Return the [x, y] coordinate for the center point of the cell that contains the specified text.  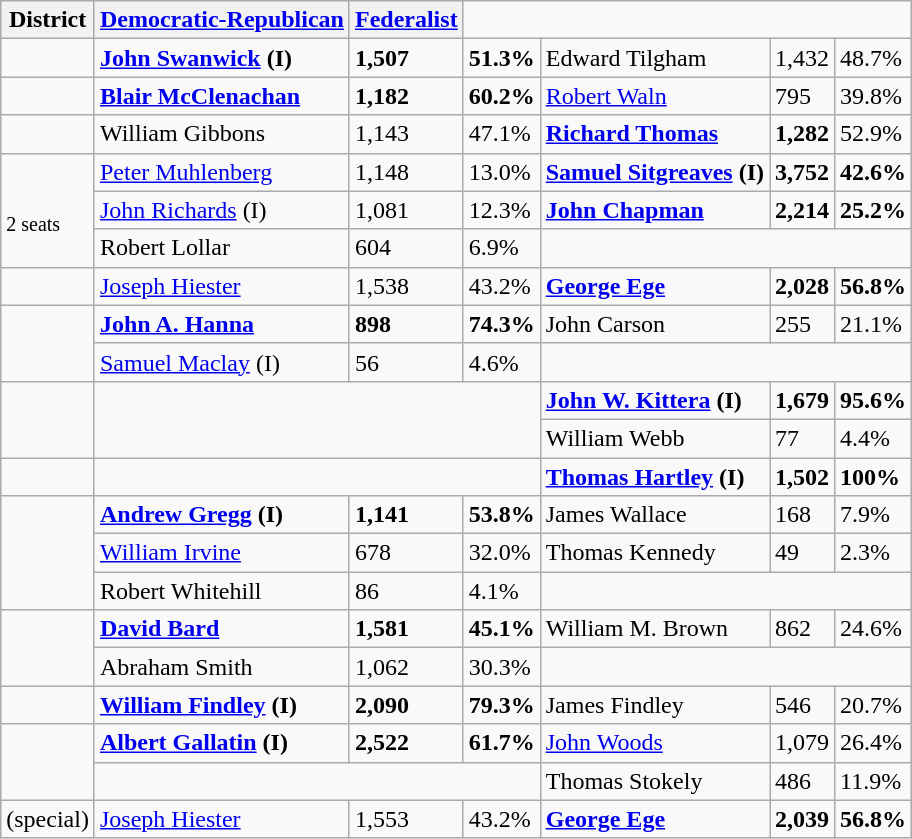
James Findley [654, 705]
168 [802, 515]
Albert Gallatin (I) [222, 743]
Federalist [406, 20]
1,553 [406, 819]
2,522 [406, 743]
William Irvine [222, 553]
3,752 [802, 172]
(special) [48, 819]
Edward Tilgham [654, 58]
51.3% [502, 58]
21.1% [874, 324]
24.6% [874, 629]
1,581 [406, 629]
1,538 [406, 286]
Samuel Sitgreaves (I) [654, 172]
4.6% [502, 362]
60.2% [502, 96]
David Bard [222, 629]
1,679 [802, 400]
13.0% [502, 172]
John Richards (I) [222, 210]
Thomas Hartley (I) [654, 477]
49 [802, 553]
546 [802, 705]
1,182 [406, 96]
42.6% [874, 172]
1,432 [802, 58]
77 [802, 438]
4.1% [502, 591]
47.1% [502, 134]
255 [802, 324]
1,507 [406, 58]
Samuel Maclay (I) [222, 362]
John Woods [654, 743]
100% [874, 477]
11.9% [874, 781]
795 [802, 96]
52.9% [874, 134]
20.7% [874, 705]
William Findley (I) [222, 705]
2,039 [802, 819]
Abraham Smith [222, 667]
William Webb [654, 438]
James Wallace [654, 515]
William Gibbons [222, 134]
1,141 [406, 515]
1,502 [802, 477]
2,028 [802, 286]
Blair McClenachan [222, 96]
Robert Lollar [222, 248]
1,282 [802, 134]
1,081 [406, 210]
1,062 [406, 667]
12.3% [502, 210]
7.9% [874, 515]
District [48, 20]
Andrew Gregg (I) [222, 515]
39.8% [874, 96]
Peter Muhlenberg [222, 172]
26.4% [874, 743]
William M. Brown [654, 629]
Robert Whitehill [222, 591]
2,090 [406, 705]
30.3% [502, 667]
74.3% [502, 324]
45.1% [502, 629]
32.0% [502, 553]
Democratic-Republican [222, 20]
John A. Hanna [222, 324]
6.9% [502, 248]
604 [406, 248]
53.8% [502, 515]
1,148 [406, 172]
862 [802, 629]
86 [406, 591]
1,079 [802, 743]
95.6% [874, 400]
486 [802, 781]
678 [406, 553]
Richard Thomas [654, 134]
2,214 [802, 210]
898 [406, 324]
John W. Kittera (I) [654, 400]
4.4% [874, 438]
Thomas Stokely [654, 781]
79.3% [502, 705]
25.2% [874, 210]
2.3% [874, 553]
John Chapman [654, 210]
Thomas Kennedy [654, 553]
Robert Waln [654, 96]
48.7% [874, 58]
56 [406, 362]
61.7% [502, 743]
John Swanwick (I) [222, 58]
1,143 [406, 134]
2 seats [48, 210]
John Carson [654, 324]
